From the cell containing the given text, extract its center point as [X, Y] coordinate. 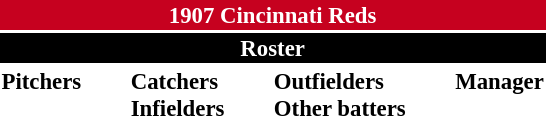
Roster [272, 48]
1907 Cincinnati Reds [272, 15]
